Return the (X, Y) coordinate for the center point of the cell that contains the specified text.  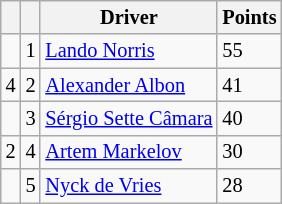
55 (249, 51)
Sérgio Sette Câmara (128, 118)
Driver (128, 17)
28 (249, 186)
40 (249, 118)
Points (249, 17)
1 (31, 51)
30 (249, 152)
41 (249, 85)
3 (31, 118)
Alexander Albon (128, 85)
5 (31, 186)
Artem Markelov (128, 152)
Nyck de Vries (128, 186)
Lando Norris (128, 51)
